Search for the cell housing the specified text and yield its [x, y] center coordinate. 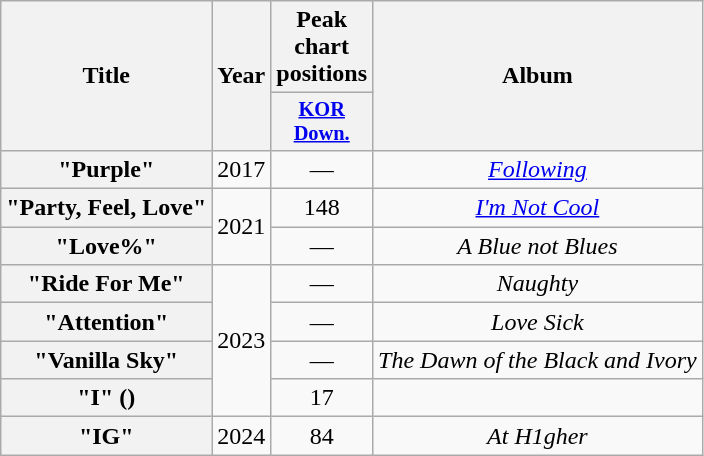
The Dawn of the Black and Ivory [538, 360]
"Ride For Me" [106, 284]
2024 [242, 436]
Title [106, 76]
"Love%" [106, 246]
84 [322, 436]
2017 [242, 169]
Naughty [538, 284]
Following [538, 169]
Love Sick [538, 322]
148 [322, 208]
"IG" [106, 436]
17 [322, 398]
"Purple" [106, 169]
"Attention" [106, 322]
I'm Not Cool [538, 208]
2023 [242, 341]
Year [242, 76]
"Vanilla Sky" [106, 360]
Peak chart positions [322, 47]
"Party, Feel, Love" [106, 208]
"I" () [106, 398]
KORDown. [322, 122]
A Blue not Blues [538, 246]
At H1gher [538, 436]
Album [538, 76]
2021 [242, 227]
